Pinpoint the cell where the given text exists, returning its (x, y) midpoint coordinate. 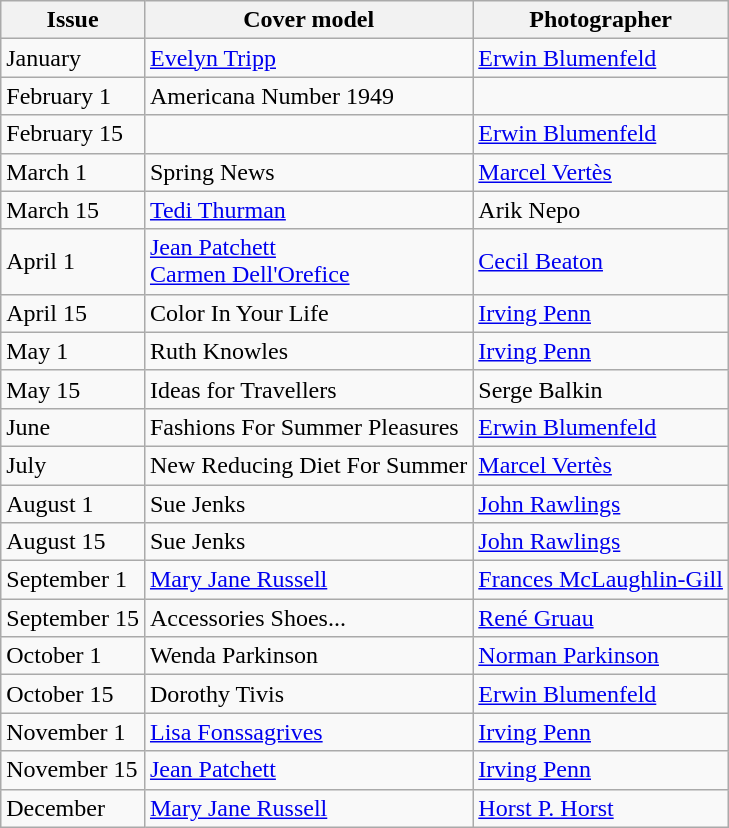
August 15 (73, 542)
September 1 (73, 580)
October 1 (73, 656)
New Reducing Diet For Summer (308, 465)
April 15 (73, 313)
Jean PatchettCarmen Dell'Orefice (308, 262)
July (73, 465)
Tedi Thurman (308, 210)
June (73, 427)
Americana Number 1949 (308, 96)
Wenda Parkinson (308, 656)
Lisa Fonssagrives (308, 732)
February 15 (73, 134)
Frances McLaughlin-Gill (601, 580)
Evelyn Tripp (308, 58)
August 1 (73, 503)
Ruth Knowles (308, 351)
September 15 (73, 618)
Norman Parkinson (601, 656)
Spring News (308, 172)
Cecil Beaton (601, 262)
Photographer (601, 20)
Serge Balkin (601, 389)
November 1 (73, 732)
October 15 (73, 694)
Jean Patchett (308, 770)
Color In Your Life (308, 313)
René Gruau (601, 618)
May 15 (73, 389)
January (73, 58)
March 15 (73, 210)
Ideas for Travellers (308, 389)
Accessories Shoes... (308, 618)
December (73, 808)
May 1 (73, 351)
Horst P. Horst (601, 808)
November 15 (73, 770)
Issue (73, 20)
March 1 (73, 172)
Arik Nepo (601, 210)
Fashions For Summer Pleasures (308, 427)
April 1 (73, 262)
Dorothy Tivis (308, 694)
February 1 (73, 96)
Cover model (308, 20)
